Capture the cell that displays the provided text and extract its (X, Y) central coordinate. 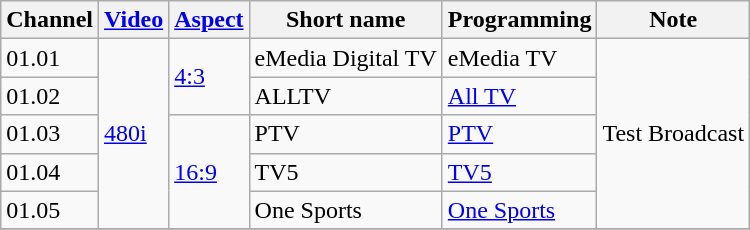
01.02 (50, 96)
All TV (520, 96)
ALLTV (346, 96)
Note (674, 20)
480i (134, 134)
01.01 (50, 58)
Video (134, 20)
16:9 (209, 172)
01.04 (50, 172)
01.05 (50, 210)
Programming (520, 20)
Aspect (209, 20)
Channel (50, 20)
eMedia Digital TV (346, 58)
4:3 (209, 77)
01.03 (50, 134)
eMedia TV (520, 58)
Short name (346, 20)
Test Broadcast (674, 134)
